Search for the cell housing the specified text and yield its [X, Y] center coordinate. 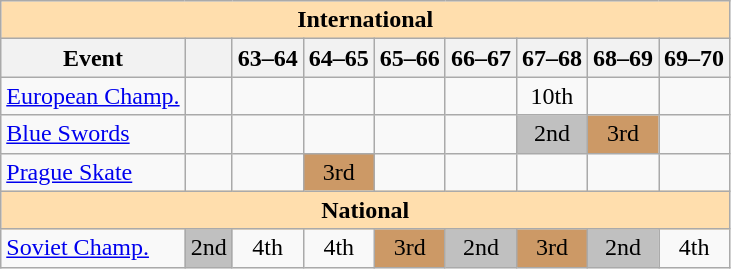
64–65 [338, 58]
Event [93, 58]
69–70 [694, 58]
66–67 [480, 58]
National [366, 210]
Prague Skate [93, 172]
68–69 [622, 58]
Soviet Champ. [93, 248]
European Champ. [93, 96]
Blue Swords [93, 134]
International [366, 20]
65–66 [410, 58]
63–64 [268, 58]
67–68 [552, 58]
10th [552, 96]
